Locate the cell with the specified text and output its (X, Y) center coordinate. 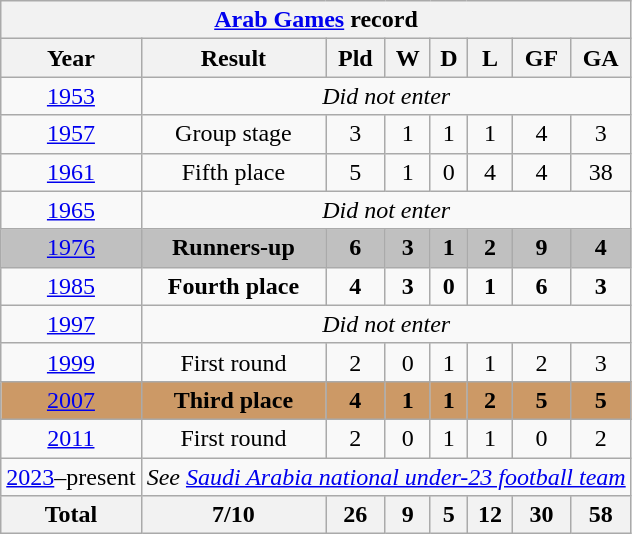
Runners-up (234, 248)
See Saudi Arabia national under-23 football team (386, 477)
Total (71, 515)
1965 (71, 210)
2011 (71, 438)
1997 (71, 324)
Result (234, 58)
D (448, 58)
GA (600, 58)
Pld (356, 58)
58 (600, 515)
1999 (71, 362)
7/10 (234, 515)
L (490, 58)
Arab Games record (316, 20)
2023–present (71, 477)
30 (542, 515)
Group stage (234, 134)
38 (600, 172)
Year (71, 58)
1957 (71, 134)
1985 (71, 286)
1953 (71, 96)
Fifth place (234, 172)
26 (356, 515)
2007 (71, 400)
GF (542, 58)
W (408, 58)
Third place (234, 400)
Fourth place (234, 286)
1961 (71, 172)
12 (490, 515)
1976 (71, 248)
